Return the (X, Y) coordinate for the center point of the cell that contains the specified text.  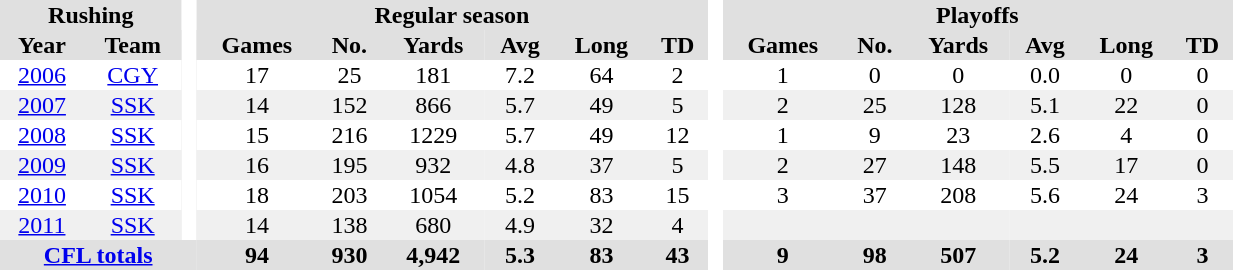
18 (256, 195)
2009 (42, 165)
5.5 (1045, 165)
128 (958, 105)
43 (678, 255)
5.6 (1045, 195)
1229 (434, 135)
4,942 (434, 255)
2008 (42, 135)
12 (678, 135)
5.1 (1045, 105)
1054 (434, 195)
CGY (133, 75)
4.9 (520, 225)
2010 (42, 195)
181 (434, 75)
98 (874, 255)
22 (1126, 105)
32 (602, 225)
932 (434, 165)
507 (958, 255)
2011 (42, 225)
7.2 (520, 75)
5.3 (520, 255)
27 (874, 165)
Regular season (452, 15)
203 (349, 195)
Playoffs (977, 15)
0.0 (1045, 75)
Year (42, 45)
Rushing (91, 15)
138 (349, 225)
195 (349, 165)
152 (349, 105)
94 (256, 255)
216 (349, 135)
208 (958, 195)
148 (958, 165)
64 (602, 75)
2006 (42, 75)
16 (256, 165)
CFL totals (98, 255)
2.6 (1045, 135)
866 (434, 105)
680 (434, 225)
930 (349, 255)
4.8 (520, 165)
2007 (42, 105)
Team (133, 45)
23 (958, 135)
